Determine the (x, y) coordinate at the center of the cell enclosing the given text.  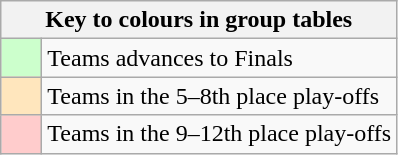
Key to colours in group tables (199, 20)
Teams in the 5–8th place play-offs (220, 96)
Teams in the 9–12th place play-offs (220, 134)
Teams advances to Finals (220, 58)
